Find where the given text appears and provide that cell's center as [x, y] coordinate. 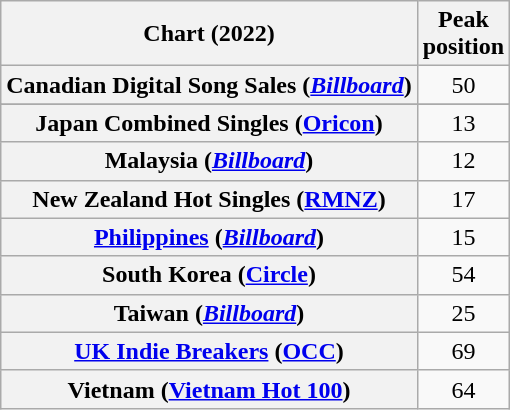
15 [463, 237]
New Zealand Hot Singles (RMNZ) [209, 199]
25 [463, 313]
South Korea (Circle) [209, 275]
64 [463, 389]
54 [463, 275]
17 [463, 199]
69 [463, 351]
12 [463, 161]
Peakposition [463, 34]
50 [463, 85]
Malaysia (Billboard) [209, 161]
Philippines (Billboard) [209, 237]
Japan Combined Singles (Oricon) [209, 123]
Vietnam (Vietnam Hot 100) [209, 389]
UK Indie Breakers (OCC) [209, 351]
13 [463, 123]
Taiwan (Billboard) [209, 313]
Canadian Digital Song Sales (Billboard) [209, 85]
Chart (2022) [209, 34]
